Pinpoint the cell where the given text exists, returning its [x, y] midpoint coordinate. 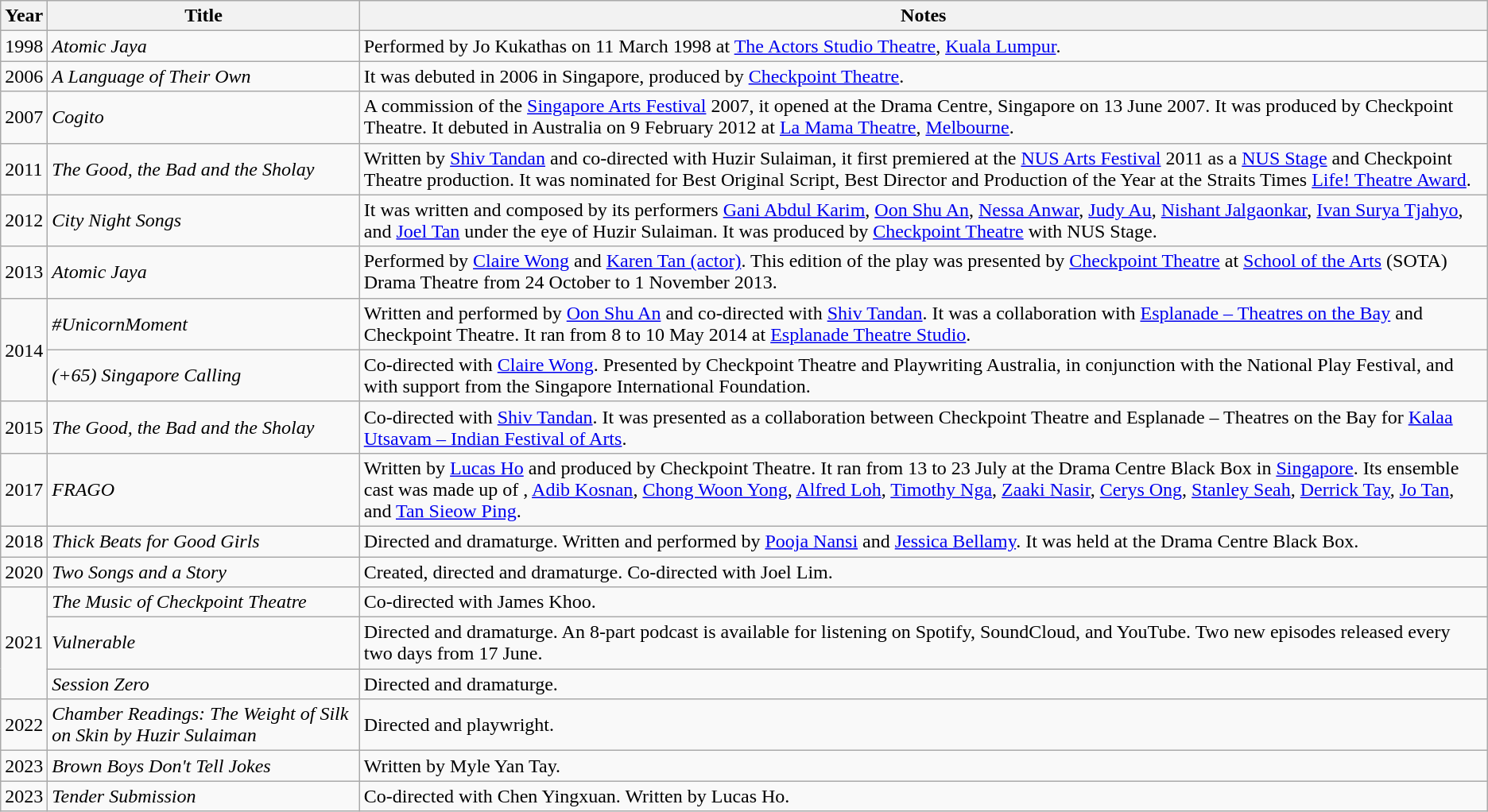
2006 [24, 76]
2022 [24, 725]
Performed by Jo Kukathas on 11 March 1998 at The Actors Studio Theatre, Kuala Lumpur. [924, 46]
Thick Beats for Good Girls [203, 541]
Two Songs and a Story [203, 571]
Vulnerable [203, 644]
#UnicornMoment [203, 324]
2018 [24, 541]
The Music of Checkpoint Theatre [203, 602]
Created, directed and dramaturge. Co-directed with Joel Lim. [924, 571]
Co-directed with Chen Yingxuan. Written by Lucas Ho. [924, 796]
Brown Boys Don't Tell Jokes [203, 766]
Written by Myle Yan Tay. [924, 766]
Title [203, 16]
2017 [24, 489]
(+65) Singapore Calling [203, 375]
2020 [24, 571]
1998 [24, 46]
Session Zero [203, 684]
2021 [24, 644]
2015 [24, 427]
2013 [24, 272]
2007 [24, 118]
Co-directed with James Khoo. [924, 602]
2011 [24, 168]
Directed and dramaturge. Written and performed by Pooja Nansi and Jessica Bellamy. It was held at the Drama Centre Black Box. [924, 541]
Year [24, 16]
2012 [24, 221]
Chamber Readings: The Weight of Silk on Skin by Huzir Sulaiman [203, 725]
A Language of Their Own [203, 76]
It was debuted in 2006 in Singapore, produced by Checkpoint Theatre. [924, 76]
City Night Songs [203, 221]
Tender Submission [203, 796]
Directed and playwright. [924, 725]
FRAGO [203, 489]
Cogito [203, 118]
2014 [24, 350]
Notes [924, 16]
Directed and dramaturge. [924, 684]
